Return (X, Y) of the center of cell containing provided text 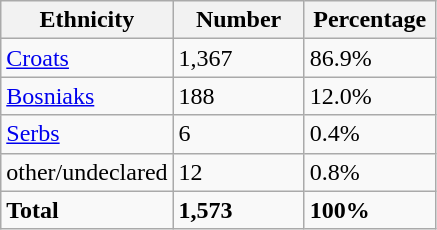
1,367 (238, 58)
0.8% (370, 172)
Bosniaks (87, 96)
Croats (87, 58)
Percentage (370, 20)
0.4% (370, 134)
Ethnicity (87, 20)
Serbs (87, 134)
1,573 (238, 210)
Number (238, 20)
12.0% (370, 96)
Total (87, 210)
6 (238, 134)
100% (370, 210)
188 (238, 96)
12 (238, 172)
86.9% (370, 58)
other/undeclared (87, 172)
